Find where the given text appears and provide that cell's center as (X, Y) coordinate. 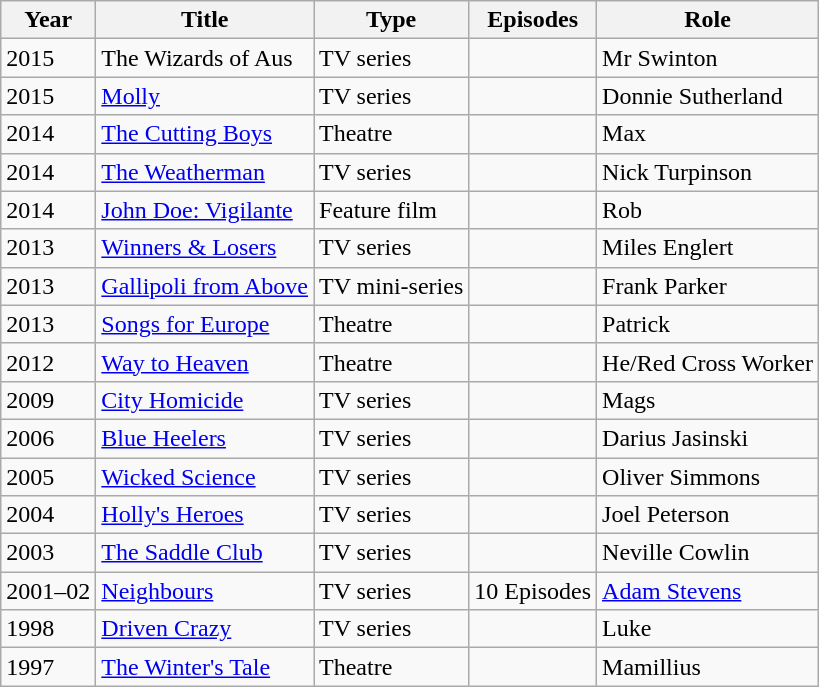
Oliver Simmons (708, 477)
Mr Swinton (708, 58)
He/Red Cross Worker (708, 362)
Year (48, 20)
2001–02 (48, 591)
Winners & Losers (205, 248)
Title (205, 20)
The Wizards of Aus (205, 58)
Luke (708, 629)
Adam Stevens (708, 591)
Role (708, 20)
2003 (48, 553)
1998 (48, 629)
Blue Heelers (205, 438)
Mamillius (708, 667)
Patrick (708, 324)
2004 (48, 515)
Molly (205, 96)
The Cutting Boys (205, 134)
Donnie Sutherland (708, 96)
Miles Englert (708, 248)
2005 (48, 477)
Songs for Europe (205, 324)
Way to Heaven (205, 362)
Neville Cowlin (708, 553)
Rob (708, 210)
10 Episodes (533, 591)
Darius Jasinski (708, 438)
2009 (48, 400)
Gallipoli from Above (205, 286)
Wicked Science (205, 477)
Holly's Heroes (205, 515)
Episodes (533, 20)
The Saddle Club (205, 553)
Feature film (392, 210)
Mags (708, 400)
2012 (48, 362)
City Homicide (205, 400)
The Weatherman (205, 172)
Joel Peterson (708, 515)
John Doe: Vigilante (205, 210)
The Winter's Tale (205, 667)
Driven Crazy (205, 629)
Frank Parker (708, 286)
Nick Turpinson (708, 172)
1997 (48, 667)
2006 (48, 438)
Type (392, 20)
Max (708, 134)
TV mini-series (392, 286)
Neighbours (205, 591)
